Detect which cell encompasses the target text, then output its (X, Y) center coordinate. 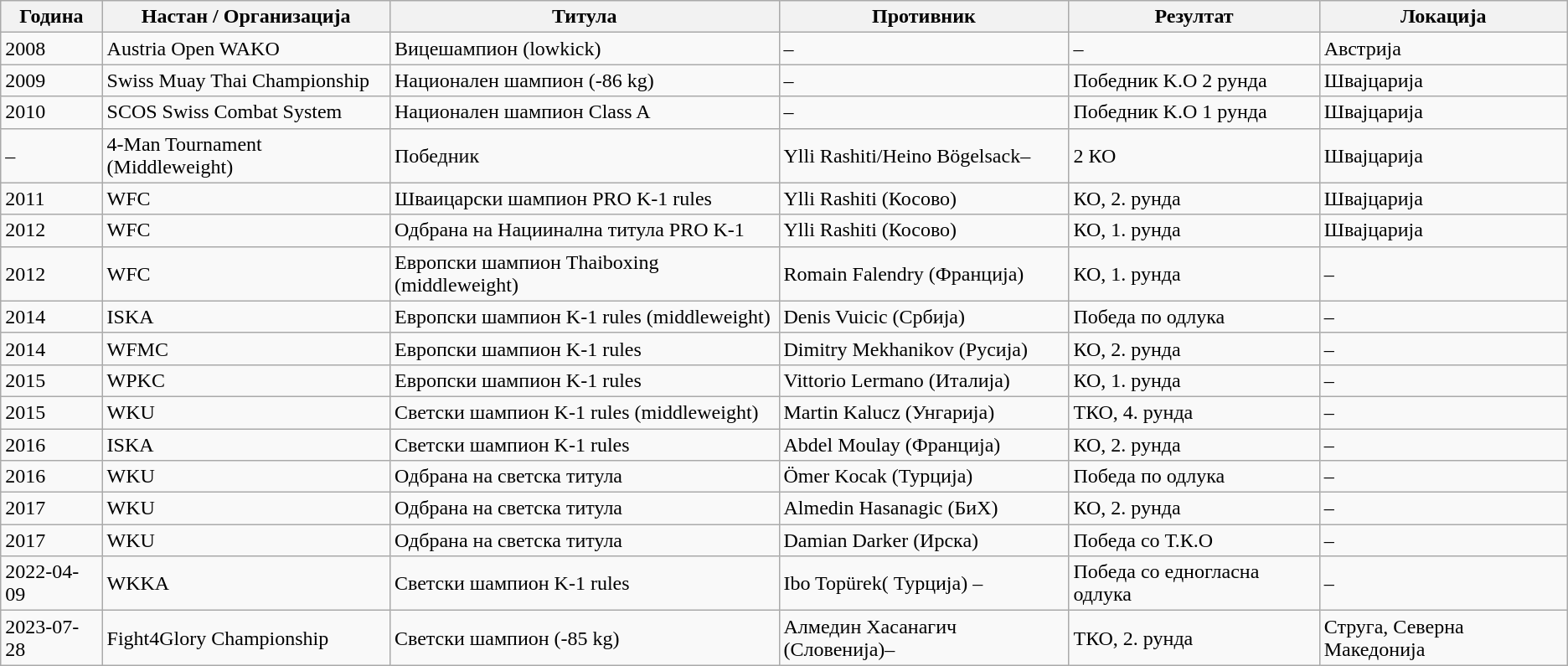
Настан / Организација (246, 17)
Одбрана на Нациинална титула PRO K-1 (585, 230)
SCOS Swiss Combat System (246, 112)
2008 (52, 49)
WPKC (246, 380)
ТКО, 2. рунда (1194, 638)
2022-04-09 (52, 583)
Fight4Glory Championship (246, 638)
Denis Vuicic (Србија) (924, 317)
Европски шампион Thaiboxing (middleweight) (585, 273)
Победник K.O 1 рунда (1194, 112)
Победа со Т.К.О (1194, 540)
Martin Kalucz (Унгарија) (924, 412)
Локација (1443, 17)
Национален шампион (-86 kg) (585, 80)
Almedin Hasanagic (БиХ) (924, 509)
2009 (52, 80)
2011 (52, 199)
Национален шампион Class A (585, 112)
Dimitry Mekhanikov (Русија) (924, 348)
Резултат (1194, 17)
Противник (924, 17)
2023-07-28 (52, 638)
ТКО, 4. рунда (1194, 412)
Алмедин Хасанагич (Словенија)– (924, 638)
Abdel Moulay (Франција) (924, 445)
2010 (52, 112)
Европски шампион K-1 rules (middleweight) (585, 317)
Година (52, 17)
Светски шампион (-85 kg) (585, 638)
Победа со едногласна одлука (1194, 583)
Ibo Topürek( Турција) – (924, 583)
Austria Open WAKO (246, 49)
Светски шампион K-1 rules (middleweight) (585, 412)
WKKA (246, 583)
Вицешампион (lowkick) (585, 49)
Победник (585, 156)
Победник K.O 2 рунда (1194, 80)
Damian Darker (Ирска) (924, 540)
Ömer Kocak (Турција) (924, 477)
2 КО (1194, 156)
Струга, Северна Македонија (1443, 638)
Vittorio Lermano (Италија) (924, 380)
Титула (585, 17)
WFMC (246, 348)
Шваицарски шампион PRO K-1 rules (585, 199)
Ylli Rashiti/Heino Bögelsack– (924, 156)
Swiss Muay Thai Championship (246, 80)
4-Man Tournament (Middleweight) (246, 156)
Romain Falendry (Франција) (924, 273)
Австрија (1443, 49)
